Provide the (X, Y) coordinate of the cell's center where the given text is located.  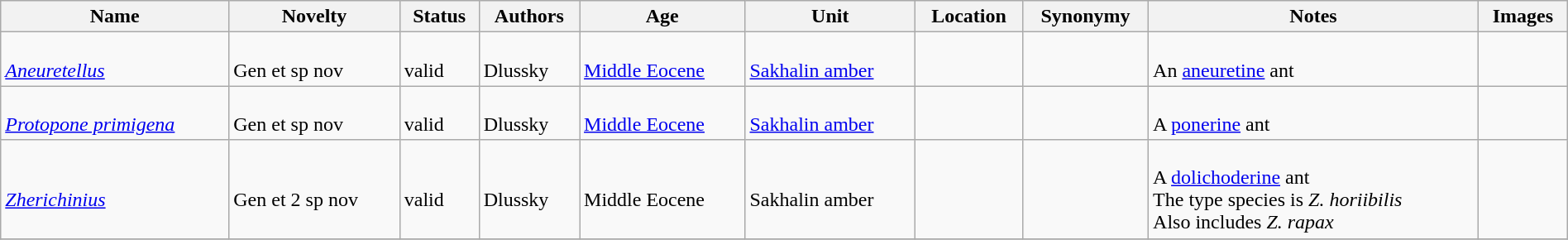
A ponerine ant (1313, 113)
Novelty (314, 17)
Status (439, 17)
Images (1523, 17)
An aneuretine ant (1313, 60)
Name (115, 17)
Notes (1313, 17)
Unit (830, 17)
A dolichoderine antThe type species is Z. horiibilis Also includes Z. rapax (1313, 189)
Synonymy (1085, 17)
Location (969, 17)
Authors (529, 17)
Protopone primigena (115, 113)
Zherichinius (115, 189)
Gen et 2 sp nov (314, 189)
Age (662, 17)
Aneuretellus (115, 60)
